Return (X, Y) of the center of cell containing provided text 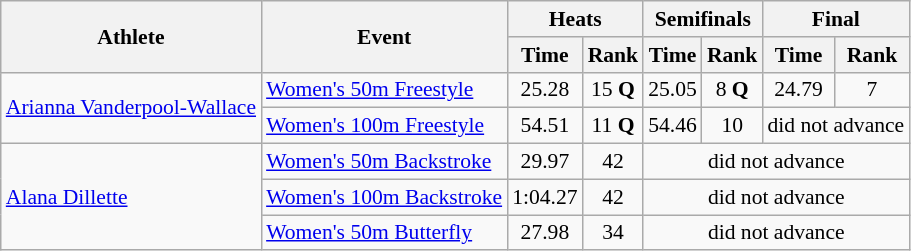
Heats (575, 19)
15 Q (614, 90)
34 (614, 233)
11 Q (614, 126)
1:04.27 (544, 197)
Alana Dillette (131, 198)
24.79 (798, 90)
54.51 (544, 126)
Athlete (131, 36)
Arianna Vanderpool-Wallace (131, 108)
7 (872, 90)
29.97 (544, 162)
Women's 50m Freestyle (384, 90)
Women's 100m Freestyle (384, 126)
Final (836, 19)
8 Q (732, 90)
Women's 50m Butterfly (384, 233)
Event (384, 36)
25.05 (672, 90)
10 (732, 126)
Women's 100m Backstroke (384, 197)
Women's 50m Backstroke (384, 162)
25.28 (544, 90)
54.46 (672, 126)
27.98 (544, 233)
Semifinals (702, 19)
